Identify which cell holds the provided text, then report its [x, y] central coordinate. 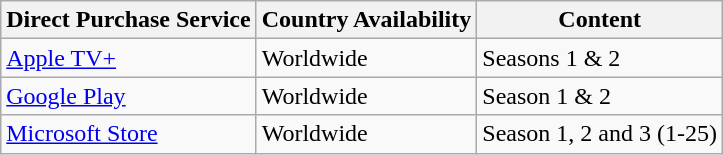
Season 1, 2 and 3 (1-25) [600, 134]
Content [600, 20]
Google Play [128, 96]
Microsoft Store [128, 134]
Seasons 1 & 2 [600, 58]
Direct Purchase Service [128, 20]
Country Availability [366, 20]
Season 1 & 2 [600, 96]
Apple TV+ [128, 58]
